Capture the cell that displays the provided text and extract its (x, y) central coordinate. 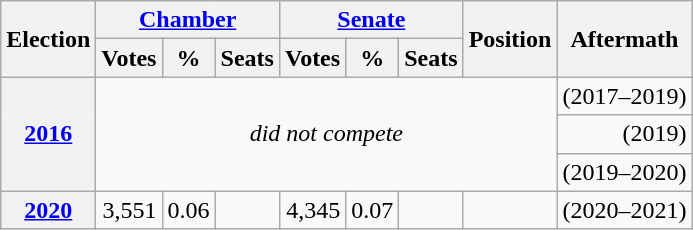
Aftermath (624, 39)
(2017–2019) (624, 96)
Chamber (188, 20)
did not compete (326, 134)
(2019) (624, 134)
2020 (48, 210)
(2020–2021) (624, 210)
Election (48, 39)
0.06 (188, 210)
2016 (48, 134)
(2019–2020) (624, 172)
3,551 (129, 210)
Senate (371, 20)
Position (510, 39)
0.07 (372, 210)
4,345 (312, 210)
